Determine the (X, Y) coordinate at the center of the cell enclosing the given text.  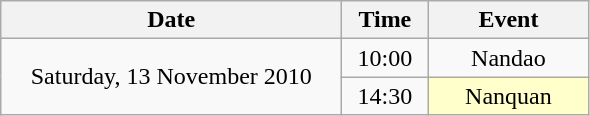
Nandao (508, 58)
Event (508, 20)
14:30 (385, 96)
Time (385, 20)
Date (172, 20)
Saturday, 13 November 2010 (172, 77)
Nanquan (508, 96)
10:00 (385, 58)
